Output the (X, Y) coordinate of the center of the cell containing the given text.  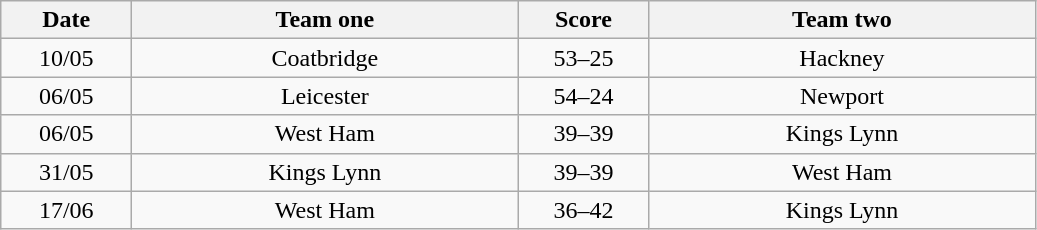
Score (584, 20)
Coatbridge (325, 58)
Hackney (842, 58)
31/05 (66, 172)
Team two (842, 20)
Team one (325, 20)
54–24 (584, 96)
10/05 (66, 58)
Date (66, 20)
Leicester (325, 96)
53–25 (584, 58)
17/06 (66, 210)
36–42 (584, 210)
Newport (842, 96)
